Output the [x, y] coordinate of the center of the cell containing the given text.  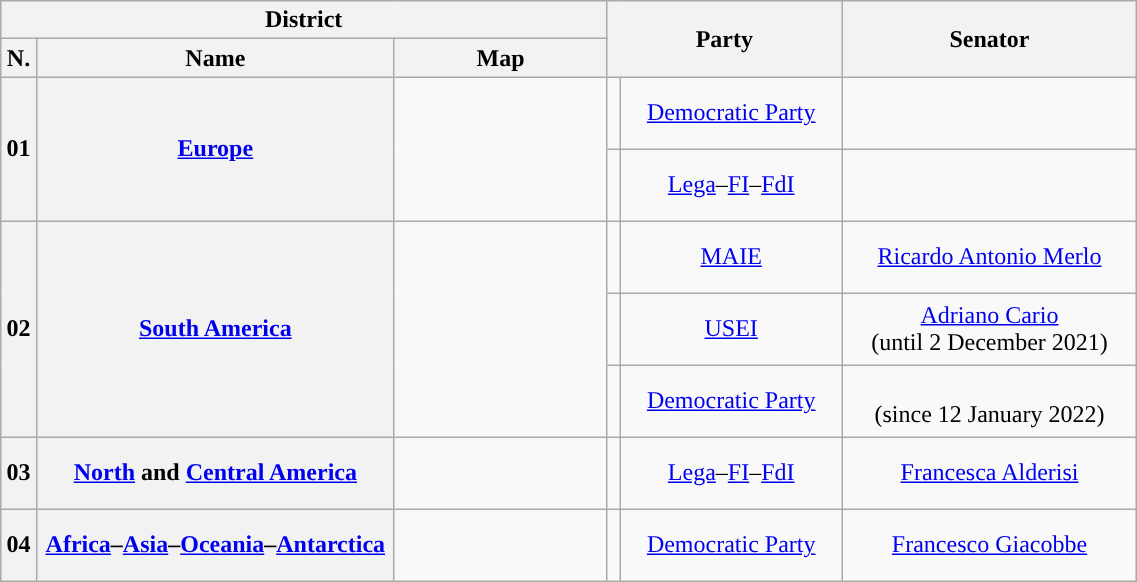
USEI [731, 329]
N. [18, 58]
North and Central America [215, 473]
MAIE [731, 257]
Africa–Asia–Oceania–Antarctica [215, 545]
Map [500, 58]
Francesca Alderisi [990, 473]
Adriano Cario(until 2 December 2021) [990, 329]
South America [215, 329]
District [304, 20]
Name [215, 58]
03 [18, 473]
(since 12 January 2022) [990, 401]
Europe [215, 149]
Francesco Giacobbe [990, 545]
02 [18, 329]
Ricardo Antonio Merlo [990, 257]
Party [725, 39]
Senator [990, 39]
04 [18, 545]
01 [18, 149]
